Return the (x, y) coordinate for the center point of the cell that contains the specified text.  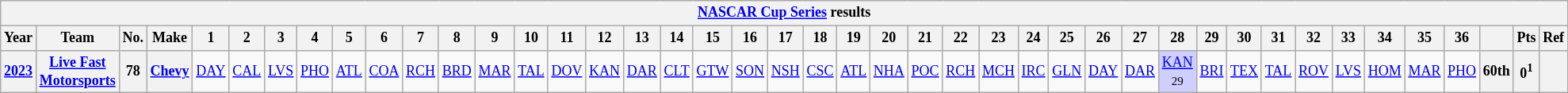
IRC (1034, 72)
8 (457, 38)
12 (605, 38)
KAN29 (1177, 72)
SON (750, 72)
COA (384, 72)
CSC (820, 72)
25 (1067, 38)
11 (567, 38)
32 (1314, 38)
ROV (1314, 72)
No. (133, 38)
18 (820, 38)
16 (750, 38)
Pts (1527, 38)
15 (713, 38)
10 (531, 38)
Make (170, 38)
24 (1034, 38)
Chevy (170, 72)
TEX (1245, 72)
22 (961, 38)
DOV (567, 72)
27 (1140, 38)
CAL (247, 72)
2 (247, 38)
Year (19, 38)
KAN (605, 72)
Team (78, 38)
20 (889, 38)
GLN (1067, 72)
BRD (457, 72)
33 (1348, 38)
9 (495, 38)
HOM (1384, 72)
3 (281, 38)
14 (677, 38)
6 (384, 38)
MCH (999, 72)
29 (1211, 38)
Live Fast Motorsports (78, 72)
35 (1425, 38)
23 (999, 38)
78 (133, 72)
5 (349, 38)
17 (785, 38)
34 (1384, 38)
GTW (713, 72)
30 (1245, 38)
4 (316, 38)
36 (1462, 38)
CLT (677, 72)
POC (925, 72)
60th (1497, 72)
13 (642, 38)
NASCAR Cup Series results (785, 13)
1 (211, 38)
7 (421, 38)
01 (1527, 72)
21 (925, 38)
NHA (889, 72)
NSH (785, 72)
19 (854, 38)
26 (1103, 38)
31 (1278, 38)
Ref (1554, 38)
BRI (1211, 72)
28 (1177, 38)
2023 (19, 72)
